Determine the [x, y] coordinate at the center of the cell enclosing the given text.  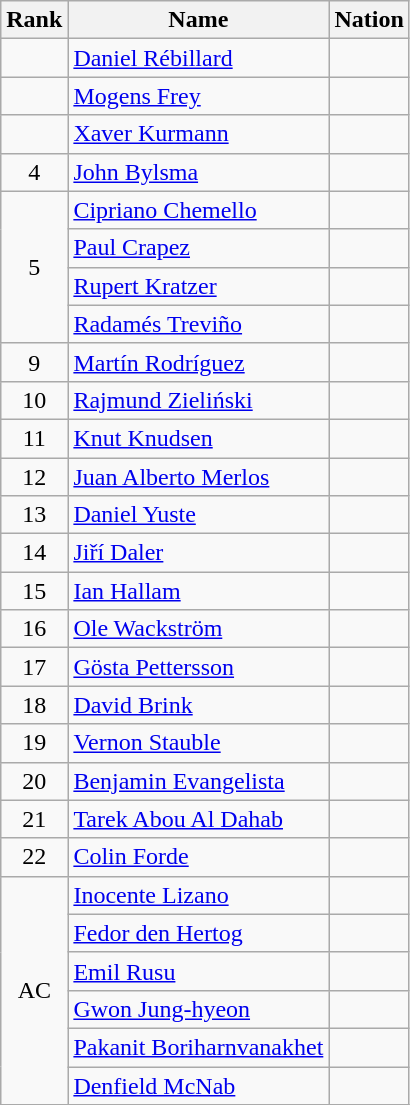
5 [34, 267]
13 [34, 515]
18 [34, 705]
16 [34, 629]
21 [34, 819]
10 [34, 400]
9 [34, 362]
Vernon Stauble [198, 743]
Gwon Jung-hyeon [198, 1009]
11 [34, 438]
Denfield McNab [198, 1085]
Martín Rodríguez [198, 362]
12 [34, 477]
Knut Knudsen [198, 438]
Colin Forde [198, 857]
Xaver Kurmann [198, 134]
22 [34, 857]
Name [198, 20]
14 [34, 553]
Tarek Abou Al Dahab [198, 819]
Emil Rusu [198, 971]
Ian Hallam [198, 591]
Daniel Rébillard [198, 58]
19 [34, 743]
20 [34, 781]
AC [34, 990]
15 [34, 591]
John Bylsma [198, 172]
Cipriano Chemello [198, 210]
Nation [369, 20]
Paul Crapez [198, 248]
4 [34, 172]
Juan Alberto Merlos [198, 477]
Daniel Yuste [198, 515]
Radamés Treviño [198, 324]
Inocente Lizano [198, 895]
Rupert Kratzer [198, 286]
Rajmund Zieliński [198, 400]
Jiří Daler [198, 553]
Benjamin Evangelista [198, 781]
Fedor den Hertog [198, 933]
Mogens Frey [198, 96]
Pakanit Boriharnvanakhet [198, 1047]
Gösta Pettersson [198, 667]
Ole Wackström [198, 629]
17 [34, 667]
Rank [34, 20]
David Brink [198, 705]
